Provide the [x, y] coordinate of the cell's center where the given text is located.  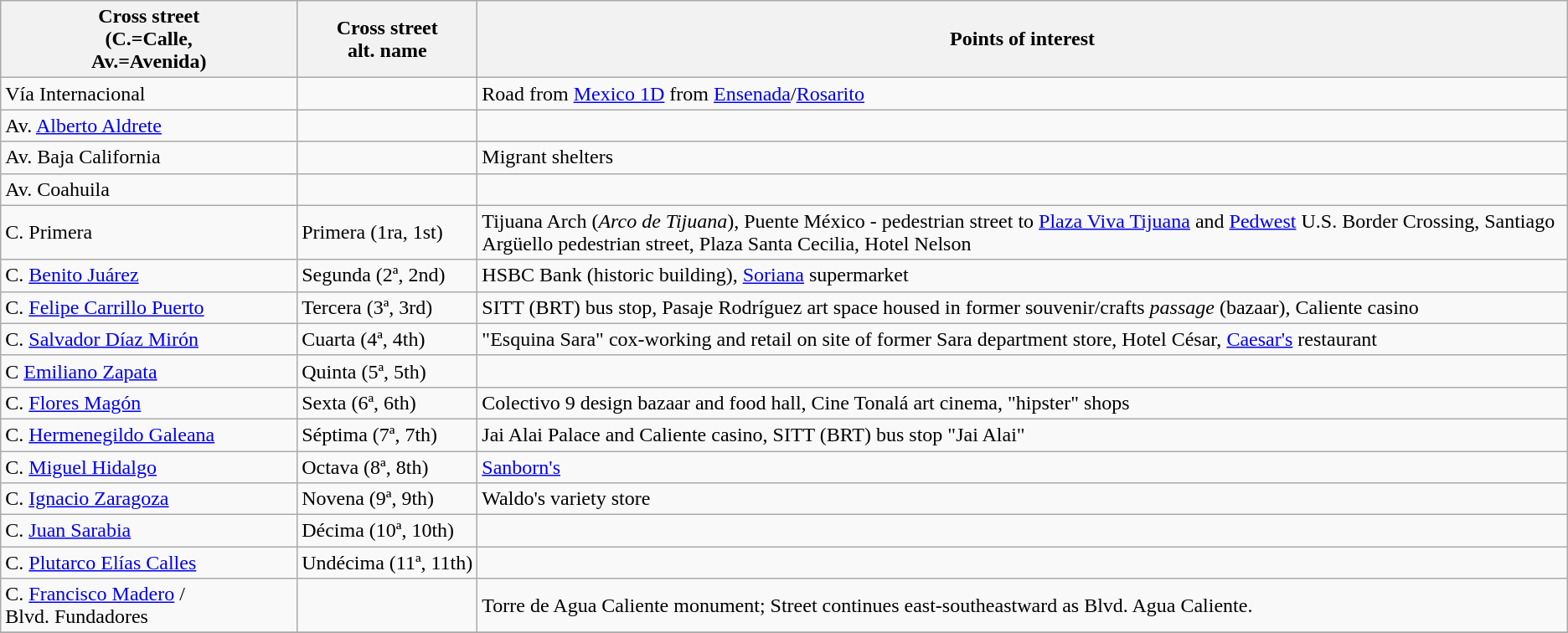
Cross streetalt. name [387, 39]
Road from Mexico 1D from Ensenada/Rosarito [1022, 94]
C. Felipe Carrillo Puerto [149, 307]
"Esquina Sara" cox-working and retail on site of former Sara department store, Hotel César, Caesar's restaurant [1022, 339]
C. Ignacio Zaragoza [149, 499]
Segunda (2ª, 2nd) [387, 275]
C. Francisco Madero / Blvd. Fundadores [149, 606]
Séptima (7ª, 7th) [387, 435]
C. Benito Juárez [149, 275]
Jai Alai Palace and Caliente casino, SITT (BRT) bus stop "Jai Alai" [1022, 435]
Av. Alberto Aldrete [149, 126]
C. Juan Sarabia [149, 531]
Octava (8ª, 8th) [387, 466]
Waldo's variety store [1022, 499]
Vía Internacional [149, 94]
Décima (10ª, 10th) [387, 531]
Av. Coahuila [149, 189]
C. Plutarco Elías Calles [149, 563]
Novena (9ª, 9th) [387, 499]
C. Flores Magón [149, 403]
C. Hermenegildo Galeana [149, 435]
Torre de Agua Caliente monument; Street continues east-southeastward as Blvd. Agua Caliente. [1022, 606]
Sanborn's [1022, 466]
C. Primera [149, 233]
Quinta (5ª, 5th) [387, 371]
Points of interest [1022, 39]
Migrant shelters [1022, 157]
Undécima (11ª, 11th) [387, 563]
Cuarta (4ª, 4th) [387, 339]
C. Salvador Díaz Mirón [149, 339]
Sexta (6ª, 6th) [387, 403]
C. Miguel Hidalgo [149, 466]
C Emiliano Zapata [149, 371]
HSBC Bank (historic building), Soriana supermarket [1022, 275]
Primera (1ra, 1st) [387, 233]
Av. Baja California [149, 157]
Tercera (3ª, 3rd) [387, 307]
Cross street(C.=Calle,Av.=Avenida) [149, 39]
Colectivo 9 design bazaar and food hall, Cine Tonalá art cinema, "hipster" shops [1022, 403]
SITT (BRT) bus stop, Pasaje Rodríguez art space housed in former souvenir/crafts passage (bazaar), Caliente casino [1022, 307]
